Search for the cell housing the specified text and yield its (X, Y) center coordinate. 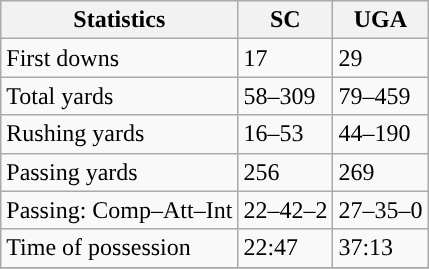
22–42–2 (286, 210)
Statistics (120, 20)
Total yards (120, 96)
79–459 (380, 96)
256 (286, 172)
Rushing yards (120, 134)
27–35–0 (380, 210)
SC (286, 20)
37:13 (380, 248)
22:47 (286, 248)
58–309 (286, 96)
16–53 (286, 134)
17 (286, 58)
269 (380, 172)
44–190 (380, 134)
Passing: Comp–Att–Int (120, 210)
Time of possession (120, 248)
Passing yards (120, 172)
29 (380, 58)
UGA (380, 20)
First downs (120, 58)
